Scan for the cell matching the given text and deliver its [X, Y] coordinate at center. 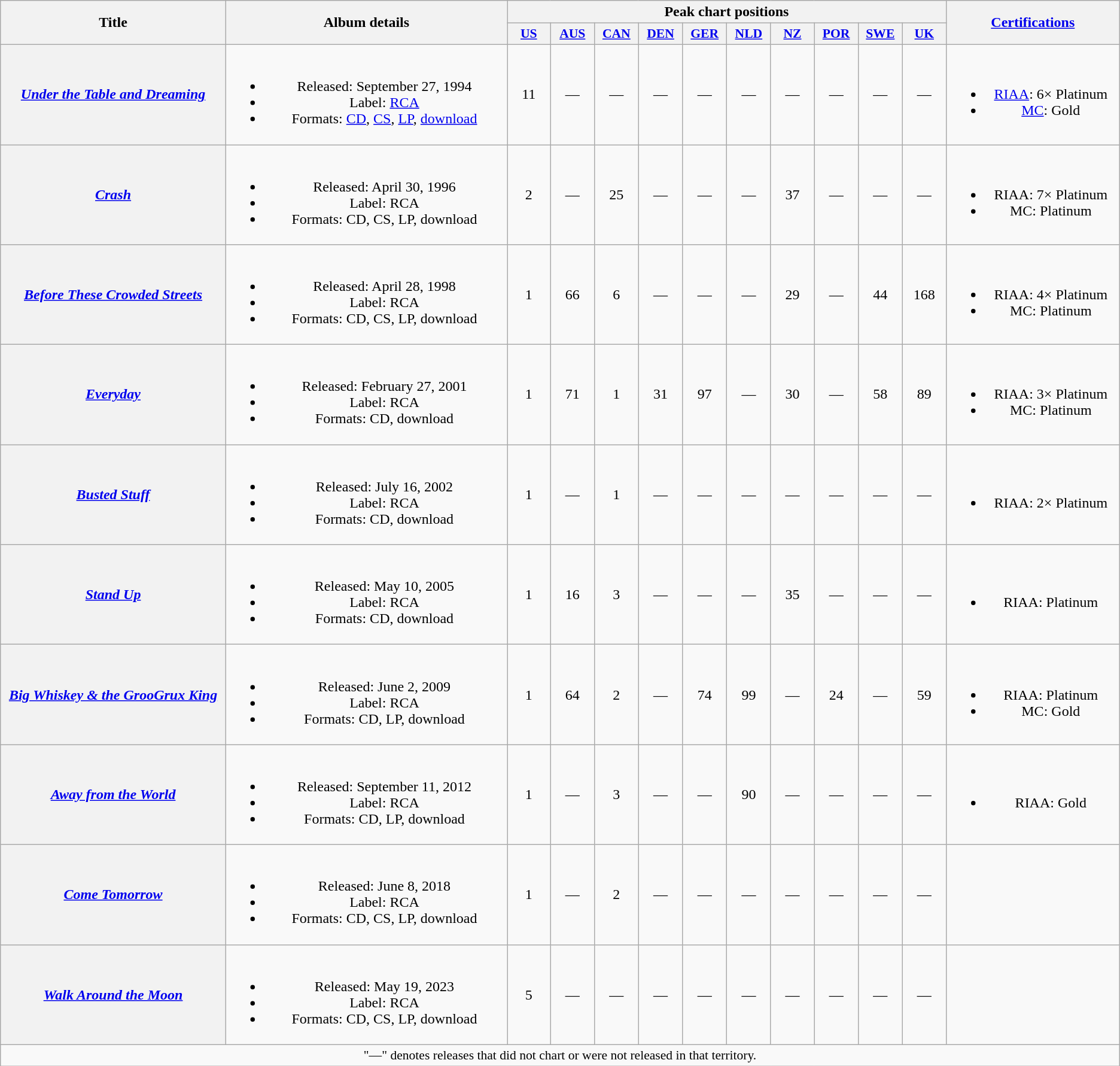
AUS [572, 34]
Away from the World [114, 795]
Certifications [1033, 23]
Under the Table and Dreaming [114, 95]
GER [705, 34]
99 [749, 694]
6 [616, 294]
Released: February 27, 2001Label: RCAFormats: CD, download [366, 395]
Big Whiskey & the GrooGrux King [114, 694]
24 [836, 694]
Released: September 11, 2012Label: RCAFormats: CD, LP, download [366, 795]
74 [705, 694]
64 [572, 694]
RIAA: 3× PlatinumMC: Platinum [1033, 395]
Peak chart positions [727, 12]
66 [572, 294]
DEN [661, 34]
RIAA: 6× PlatinumMC: Gold [1033, 95]
Come Tomorrow [114, 894]
RIAA: Gold [1033, 795]
Crash [114, 195]
Released: May 19, 2023Label: RCAFormats: CD, CS, LP, download [366, 995]
90 [749, 795]
Busted Stuff [114, 494]
58 [880, 395]
Released: June 8, 2018Label: RCAFormats: CD, CS, LP, download [366, 894]
"—" denotes releases that did not chart or were not released in that territory. [560, 1055]
97 [705, 395]
Stand Up [114, 595]
Released: May 10, 2005Label: RCAFormats: CD, download [366, 595]
Released: April 30, 1996Label: RCAFormats: CD, CS, LP, download [366, 195]
RIAA: 4× PlatinumMC: Platinum [1033, 294]
NLD [749, 34]
SWE [880, 34]
Title [114, 23]
CAN [616, 34]
US [529, 34]
29 [792, 294]
31 [661, 395]
71 [572, 395]
5 [529, 995]
16 [572, 595]
RIAA: PlatinumMC: Gold [1033, 694]
30 [792, 395]
UK [924, 34]
25 [616, 195]
35 [792, 595]
RIAA: Platinum [1033, 595]
RIAA: 2× Platinum [1033, 494]
Before These Crowded Streets [114, 294]
Released: June 2, 2009Label: RCAFormats: CD, LP, download [366, 694]
POR [836, 34]
Walk Around the Moon [114, 995]
Released: September 27, 1994Label: RCAFormats: CD, CS, LP, download [366, 95]
168 [924, 294]
Released: April 28, 1998Label: RCAFormats: CD, CS, LP, download [366, 294]
Everyday [114, 395]
RIAA: 7× PlatinumMC: Platinum [1033, 195]
Album details [366, 23]
89 [924, 395]
Released: July 16, 2002Label: RCAFormats: CD, download [366, 494]
37 [792, 195]
59 [924, 694]
44 [880, 294]
NZ [792, 34]
11 [529, 95]
